Scan for the cell matching the given text and deliver its (X, Y) coordinate at center. 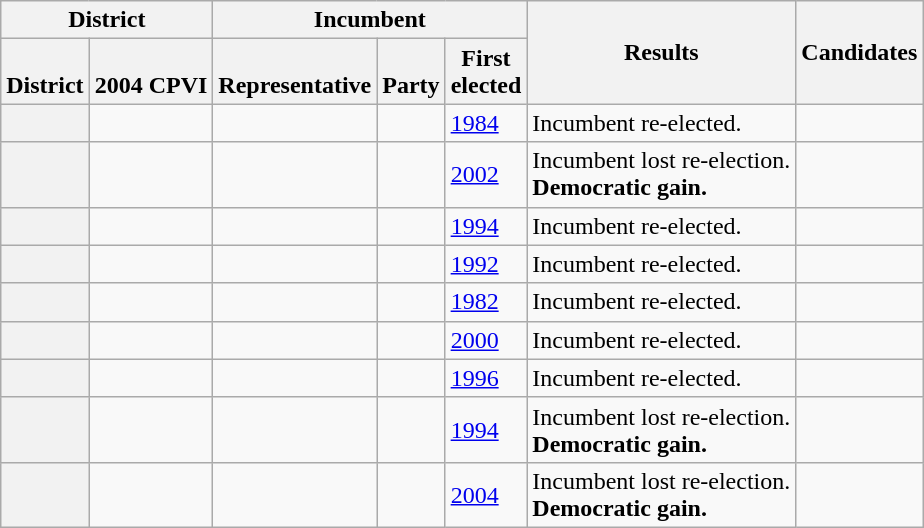
1992 (486, 264)
Firstelected (486, 72)
Party (411, 72)
1996 (486, 378)
Incumbent (370, 20)
2002 (486, 174)
2004 (486, 494)
2000 (486, 340)
Representative (295, 72)
1982 (486, 302)
Candidates (860, 52)
1984 (486, 123)
2004 CPVI (151, 72)
Results (662, 52)
